Output the (x, y) coordinate of the center of the cell containing the given text.  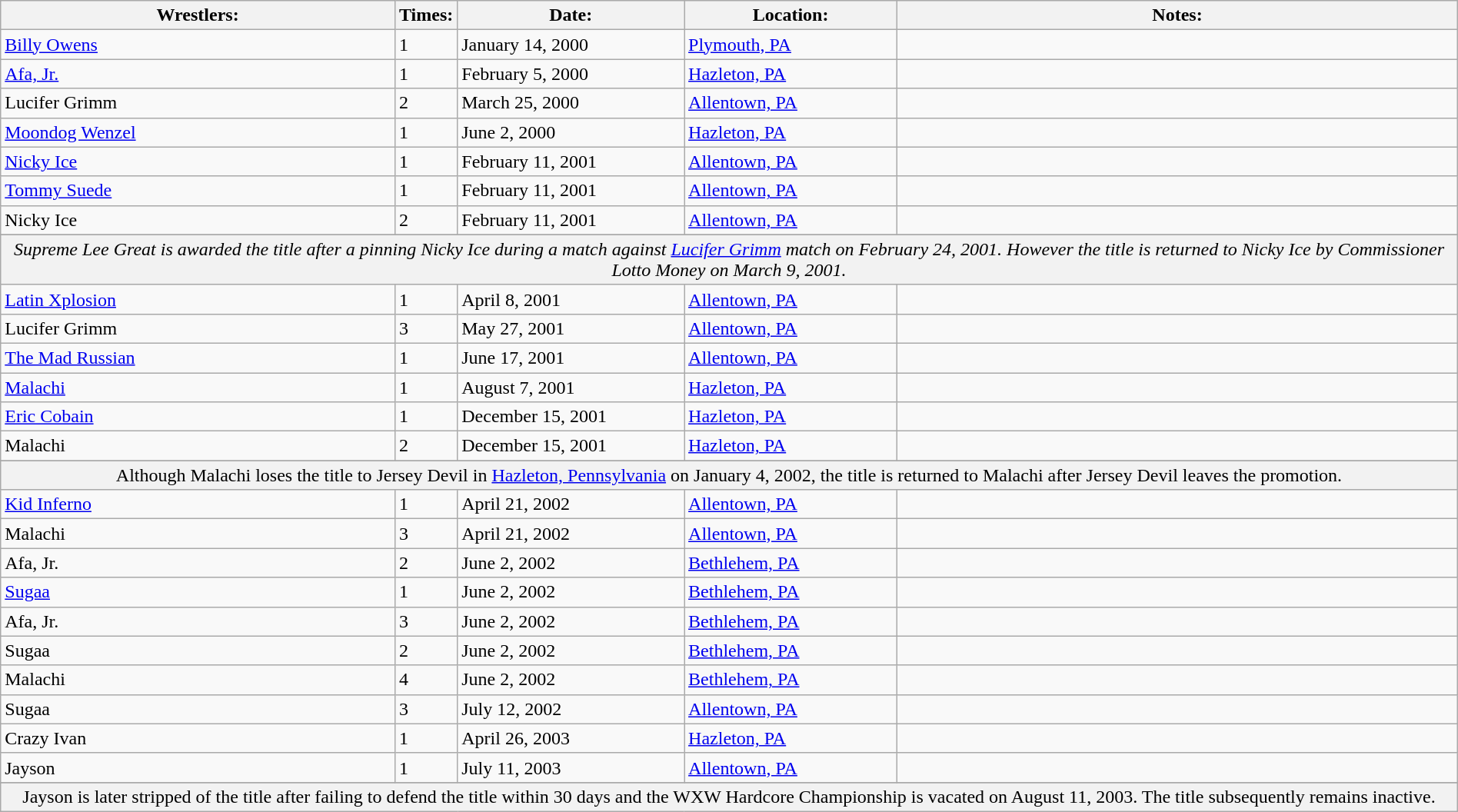
Moondog Wenzel (198, 132)
January 14, 2000 (571, 45)
April 26, 2003 (571, 738)
April 8, 2001 (571, 299)
Date: (571, 15)
February 5, 2000 (571, 74)
July 12, 2002 (571, 709)
March 25, 2000 (571, 103)
Wrestlers: (198, 15)
4 (426, 680)
Plymouth, PA (791, 45)
June 2, 2000 (571, 132)
Tommy Suede (198, 191)
Eric Cobain (198, 417)
June 17, 2001 (571, 358)
Notes: (1178, 15)
August 7, 2001 (571, 387)
Jayson (198, 767)
May 27, 2001 (571, 328)
Times: (426, 15)
The Mad Russian (198, 358)
Billy Owens (198, 45)
Latin Xplosion (198, 299)
Crazy Ivan (198, 738)
July 11, 2003 (571, 767)
Kid Inferno (198, 504)
Location: (791, 15)
